Output the (x, y) coordinate of the center of the cell containing the given text.  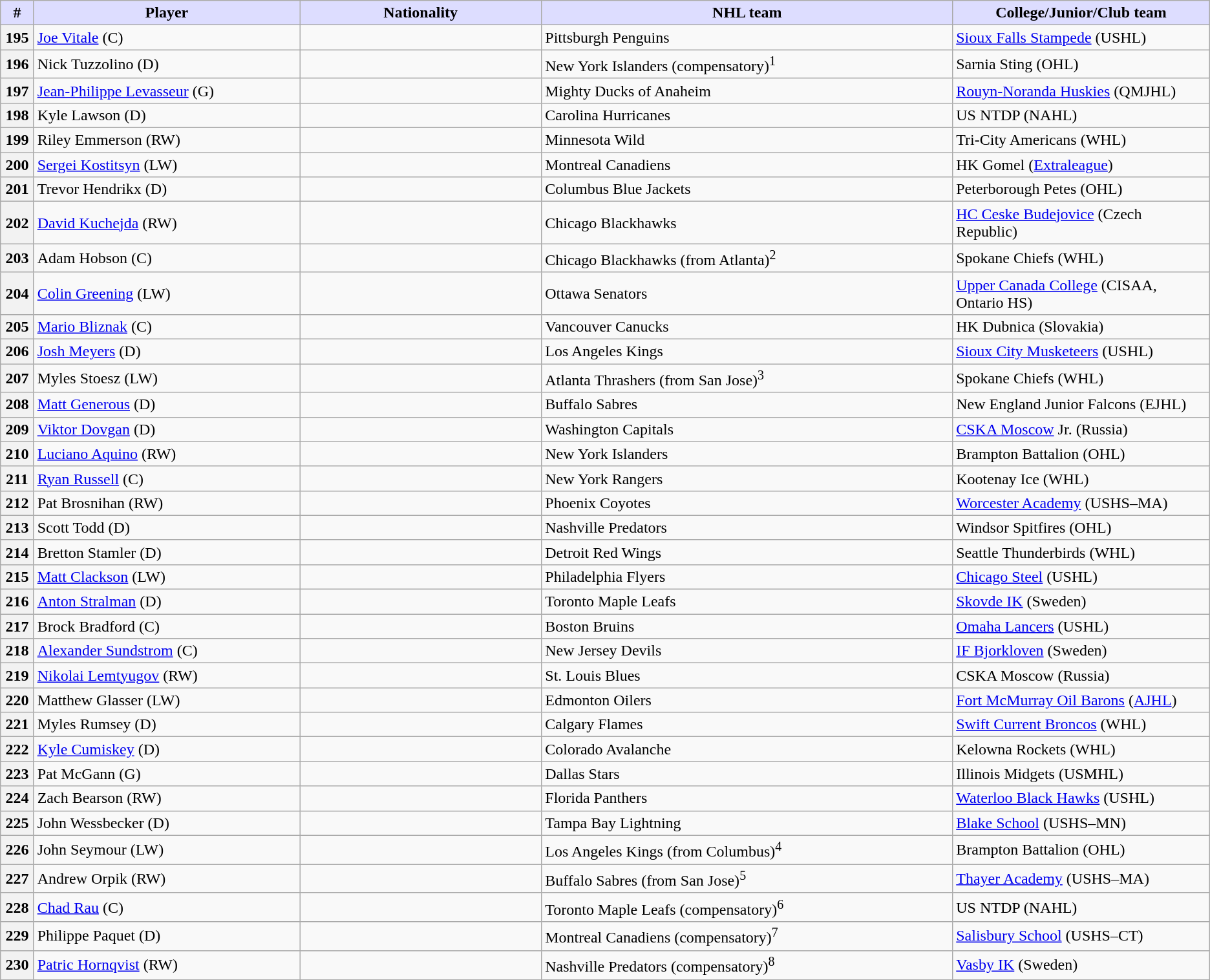
Jean-Philippe Levasseur (G) (167, 91)
220 (17, 700)
Bretton Stamler (D) (167, 552)
Montreal Canadiens (747, 165)
Philippe Paquet (D) (167, 936)
Minnesota Wild (747, 140)
230 (17, 964)
Player (167, 13)
Kootenay Ice (WHL) (1081, 478)
Toronto Maple Leafs (compensatory)6 (747, 908)
Riley Emmerson (RW) (167, 140)
Vancouver Canucks (747, 326)
219 (17, 676)
Chicago Blackhawks (from Atlanta)2 (747, 259)
Phoenix Coyotes (747, 503)
Dallas Stars (747, 774)
Mario Bliznak (C) (167, 326)
226 (17, 849)
Nikolai Lemtyugov (RW) (167, 676)
John Seymour (LW) (167, 849)
Columbus Blue Jackets (747, 189)
Sioux Falls Stampede (USHL) (1081, 37)
Skovde IK (Sweden) (1081, 602)
HK Gomel (Extraleague) (1081, 165)
Sioux City Musketeers (USHL) (1081, 351)
Nashville Predators (747, 527)
Andrew Orpik (RW) (167, 879)
Scott Todd (D) (167, 527)
217 (17, 626)
203 (17, 259)
216 (17, 602)
Matt Generous (D) (167, 405)
Washington Capitals (747, 429)
Thayer Academy (USHS–MA) (1081, 879)
New York Islanders (compensatory)1 (747, 65)
211 (17, 478)
Tampa Bay Lightning (747, 823)
209 (17, 429)
Trevor Hendrikx (D) (167, 189)
CSKA Moscow Jr. (Russia) (1081, 429)
Kelowna Rockets (WHL) (1081, 749)
223 (17, 774)
227 (17, 879)
215 (17, 577)
Zach Bearson (RW) (167, 798)
196 (17, 65)
Anton Stralman (D) (167, 602)
213 (17, 527)
Fort McMurray Oil Barons (AJHL) (1081, 700)
Patric Hornqvist (RW) (167, 964)
Kyle Cumiskey (D) (167, 749)
206 (17, 351)
Kyle Lawson (D) (167, 115)
Blake School (USHS–MN) (1081, 823)
New Jersey Devils (747, 651)
Nick Tuzzolino (D) (167, 65)
# (17, 13)
Chicago Steel (USHL) (1081, 577)
Peterborough Petes (OHL) (1081, 189)
225 (17, 823)
201 (17, 189)
NHL team (747, 13)
Los Angeles Kings (from Columbus)4 (747, 849)
Nationality (421, 13)
Pat McGann (G) (167, 774)
CSKA Moscow (Russia) (1081, 676)
228 (17, 908)
Windsor Spitfires (OHL) (1081, 527)
St. Louis Blues (747, 676)
Calgary Flames (747, 725)
221 (17, 725)
New York Islanders (747, 454)
212 (17, 503)
199 (17, 140)
Brock Bradford (C) (167, 626)
202 (17, 222)
New England Junior Falcons (EJHL) (1081, 405)
Alexander Sundstrom (C) (167, 651)
207 (17, 379)
Pat Brosnihan (RW) (167, 503)
Florida Panthers (747, 798)
218 (17, 651)
Philadelphia Flyers (747, 577)
229 (17, 936)
Luciano Aquino (RW) (167, 454)
222 (17, 749)
197 (17, 91)
Worcester Academy (USHS–MA) (1081, 503)
Waterloo Black Hawks (USHL) (1081, 798)
Toronto Maple Leafs (747, 602)
Swift Current Broncos (WHL) (1081, 725)
Carolina Hurricanes (747, 115)
204 (17, 293)
Adam Hobson (C) (167, 259)
Pittsburgh Penguins (747, 37)
Myles Rumsey (D) (167, 725)
HC Ceske Budejovice (Czech Republic) (1081, 222)
224 (17, 798)
Vasby IK (Sweden) (1081, 964)
Salisbury School (USHS–CT) (1081, 936)
New York Rangers (747, 478)
Boston Bruins (747, 626)
Josh Meyers (D) (167, 351)
Omaha Lancers (USHL) (1081, 626)
198 (17, 115)
Chicago Blackhawks (747, 222)
205 (17, 326)
Sarnia Sting (OHL) (1081, 65)
200 (17, 165)
Myles Stoesz (LW) (167, 379)
Tri-City Americans (WHL) (1081, 140)
Mighty Ducks of Anaheim (747, 91)
Buffalo Sabres (747, 405)
208 (17, 405)
Chad Rau (C) (167, 908)
Atlanta Thrashers (from San Jose)3 (747, 379)
Sergei Kostitsyn (LW) (167, 165)
210 (17, 454)
Colorado Avalanche (747, 749)
David Kuchejda (RW) (167, 222)
Ryan Russell (C) (167, 478)
Seattle Thunderbirds (WHL) (1081, 552)
195 (17, 37)
Illinois Midgets (USMHL) (1081, 774)
Edmonton Oilers (747, 700)
Nashville Predators (compensatory)8 (747, 964)
Colin Greening (LW) (167, 293)
Detroit Red Wings (747, 552)
Matthew Glasser (LW) (167, 700)
IF Bjorkloven (Sweden) (1081, 651)
Joe Vitale (C) (167, 37)
College/Junior/Club team (1081, 13)
214 (17, 552)
Rouyn-Noranda Huskies (QMJHL) (1081, 91)
John Wessbecker (D) (167, 823)
HK Dubnica (Slovakia) (1081, 326)
Upper Canada College (CISAA, Ontario HS) (1081, 293)
Viktor Dovgan (D) (167, 429)
Montreal Canadiens (compensatory)7 (747, 936)
Los Angeles Kings (747, 351)
Matt Clackson (LW) (167, 577)
Buffalo Sabres (from San Jose)5 (747, 879)
Ottawa Senators (747, 293)
